Output the [X, Y] coordinate of the center of the cell containing the given text.  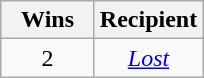
Wins [48, 20]
Recipient [148, 20]
2 [48, 58]
Lost [148, 58]
